Find where the given text appears and provide that cell's center as (x, y) coordinate. 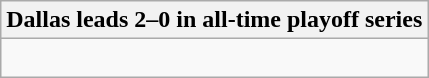
Dallas leads 2–0 in all-time playoff series (214, 20)
